Determine the [x, y] coordinate at the center of the cell enclosing the given text.  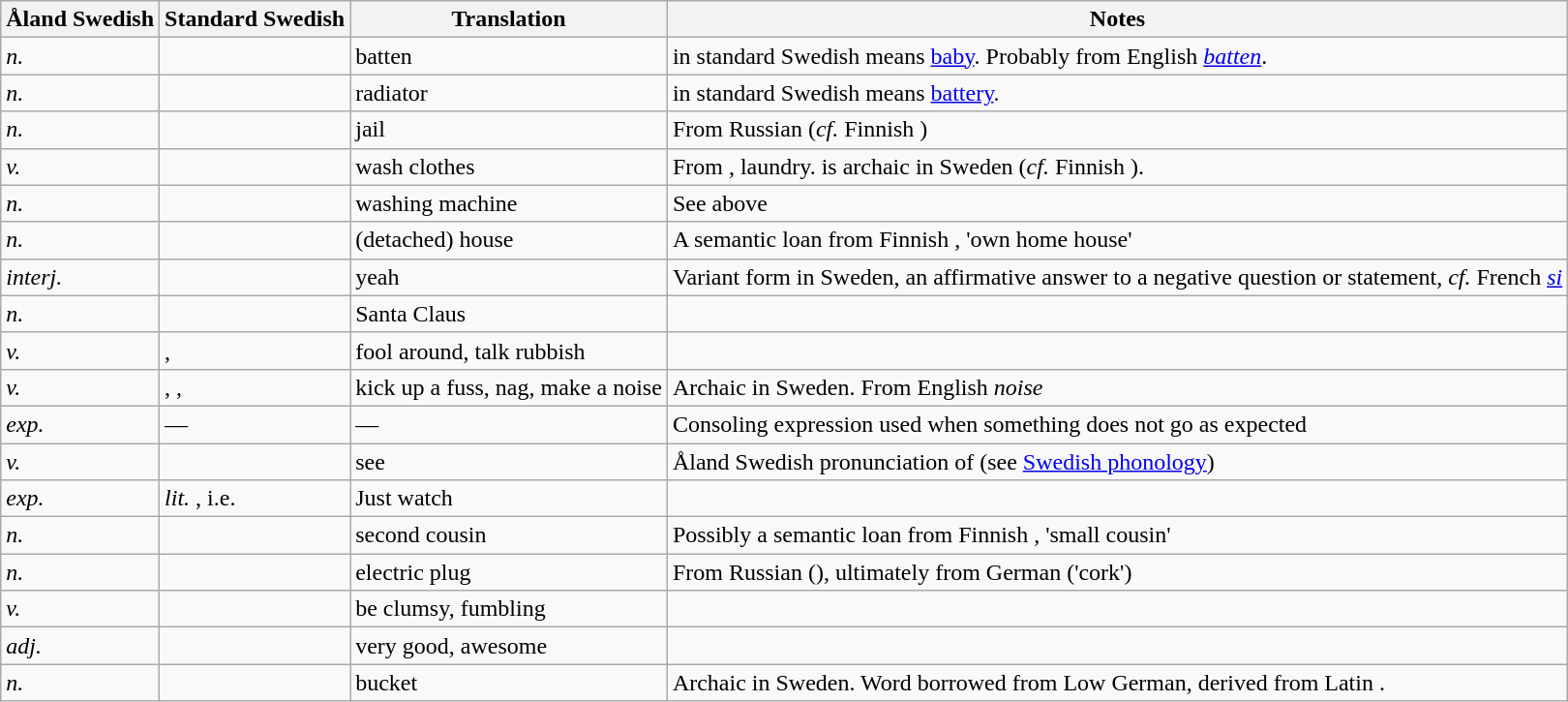
From Russian (), ultimately from German ('cork') [1117, 572]
(detached) house [509, 240]
kick up a fuss, nag, make a noise [509, 387]
adj. [80, 646]
yeah [509, 277]
radiator [509, 93]
jail [509, 130]
bucket [509, 683]
interj. [80, 277]
batten [509, 56]
in standard Swedish means baby. Probably from English batten. [1117, 56]
Archaic in Sweden. From English noise [1117, 387]
Santa Claus [509, 314]
Åland Swedish pronunciation of (see Swedish phonology) [1117, 462]
very good, awesome [509, 646]
second cousin [509, 535]
See above [1117, 203]
Just watch [509, 499]
From , laundry. is archaic in Sweden (cf. Finnish ). [1117, 167]
Standard Swedish [256, 19]
lit. , i.e. [256, 499]
washing machine [509, 203]
be clumsy, fumbling [509, 609]
electric plug [509, 572]
Translation [509, 19]
From Russian (cf. Finnish ) [1117, 130]
Possibly a semantic loan from Finnish , 'small cousin' [1117, 535]
wash clothes [509, 167]
Consoling expression used when something does not go as expected [1117, 424]
, , [256, 387]
Variant form in Sweden, an affirmative answer to a negative question or statement, cf. French si [1117, 277]
A semantic loan from Finnish , 'own home house' [1117, 240]
Archaic in Sweden. Word borrowed from Low German, derived from Latin . [1117, 683]
fool around, talk rubbish [509, 351]
see [509, 462]
Notes [1117, 19]
, [256, 351]
in standard Swedish means battery. [1117, 93]
Åland Swedish [80, 19]
